From the cell containing the given text, extract its center point as [X, Y] coordinate. 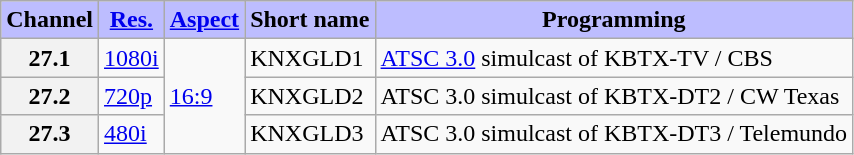
480i [132, 134]
KNXGLD2 [310, 96]
KNXGLD3 [310, 134]
720p [132, 96]
ATSC 3.0 simulcast of KBTX-DT3 / Telemundo [614, 134]
ATSC 3.0 simulcast of KBTX-TV / CBS [614, 58]
27.1 [50, 58]
ATSC 3.0 simulcast of KBTX-DT2 / CW Texas [614, 96]
Short name [310, 20]
16:9 [204, 96]
1080i [132, 58]
Programming [614, 20]
Channel [50, 20]
Aspect [204, 20]
KNXGLD1 [310, 58]
Res. [132, 20]
27.3 [50, 134]
27.2 [50, 96]
